Extract the (X, Y) coordinate from the center of the cell holding the provided text.  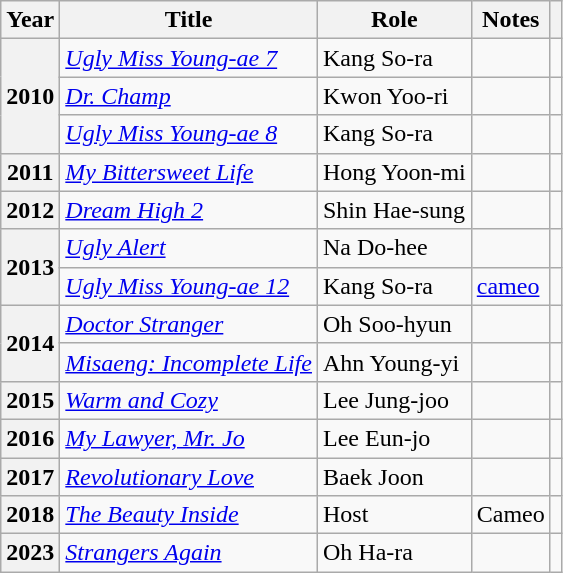
Baek Joon (394, 477)
Ugly Alert (189, 248)
The Beauty Inside (189, 515)
My Bittersweet Life (189, 172)
Title (189, 20)
Role (394, 20)
Hong Yoon-mi (394, 172)
Kwon Yoo-ri (394, 96)
Ugly Miss Young-ae 7 (189, 58)
Dream High 2 (189, 210)
Warm and Cozy (189, 400)
Ahn Young-yi (394, 362)
Lee Eun-jo (394, 438)
Shin Hae-sung (394, 210)
Year (30, 20)
2015 (30, 400)
Host (394, 515)
My Lawyer, Mr. Jo (189, 438)
Doctor Stranger (189, 324)
Misaeng: Incomplete Life (189, 362)
Ugly Miss Young-ae 12 (189, 286)
cameo (510, 286)
Strangers Again (189, 553)
2018 (30, 515)
2010 (30, 96)
Na Do-hee (394, 248)
Ugly Miss Young-ae 8 (189, 134)
Notes (510, 20)
2011 (30, 172)
Cameo (510, 515)
Dr. Champ (189, 96)
2013 (30, 267)
Lee Jung-joo (394, 400)
2016 (30, 438)
Revolutionary Love (189, 477)
2012 (30, 210)
Oh Soo-hyun (394, 324)
Oh Ha-ra (394, 553)
2017 (30, 477)
2023 (30, 553)
2014 (30, 343)
